Output the (x, y) coordinate of the center of the cell containing the given text.  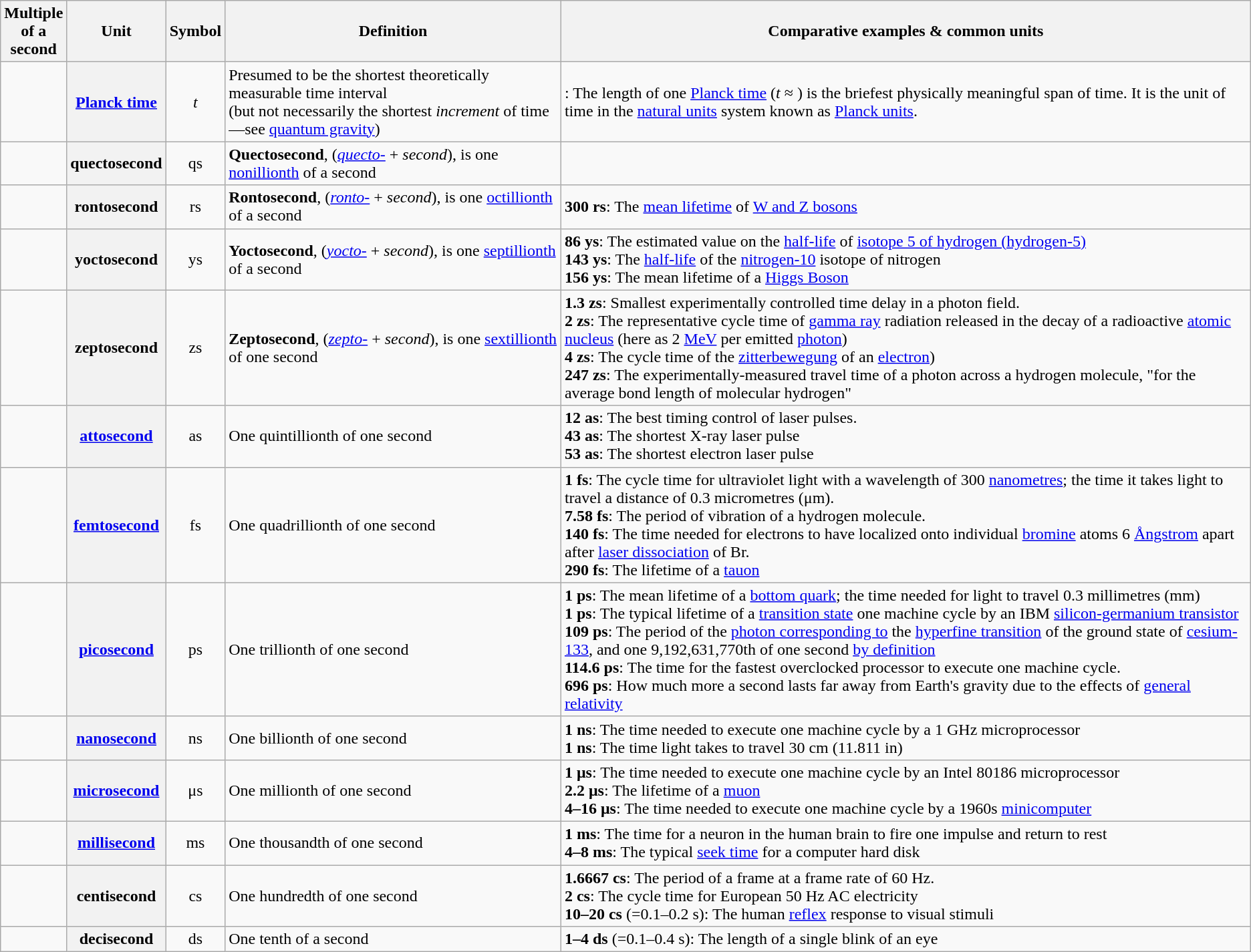
rontosecond (116, 207)
zeptosecond (116, 347)
ns (195, 738)
One millionth of one second (393, 790)
Symbol (195, 31)
attosecond (116, 436)
One thousandth of one second (393, 843)
Quectosecond, (quecto- + second), is one nonillionth of a second (393, 163)
1 ns: The time needed to execute one machine cycle by a 1 GHz microprocessor1 ns: The time light takes to travel 30 cm (11.811 in) (906, 738)
One hundredth of one second (393, 895)
One quintillionth of one second (393, 436)
rs (195, 207)
fs (195, 525)
zs (195, 347)
picosecond (116, 649)
microsecond (116, 790)
nanosecond (116, 738)
Comparative examples & common units (906, 31)
One billionth of one second (393, 738)
12 as: The best timing control of laser pulses.43 as: The shortest X-ray laser pulse53 as: The shortest electron laser pulse (906, 436)
Unit (116, 31)
1–4 ds (=0.1–0.4 s): The length of a single blink of an eye (906, 939)
yoctosecond (116, 259)
ms (195, 843)
1 ms: The time for a neuron in the human brain to fire one impulse and return to rest4–8 ms: The typical seek time for a computer hard disk (906, 843)
centisecond (116, 895)
decisecond (116, 939)
Presumed to be the shortest theoretically measurable time interval(but not necessarily the shortest increment of time—see quantum gravity) (393, 102)
Planck time (116, 102)
ys (195, 259)
as (195, 436)
Zeptosecond, (zepto- + second), is one sextillionth of one second (393, 347)
One quadrillionth of one second (393, 525)
ds (195, 939)
One trillionth of one second (393, 649)
t (195, 102)
μs (195, 790)
Rontosecond, (ronto- + second), is one octillionth of a second (393, 207)
Multipleof asecond (33, 31)
Yoctosecond, (yocto- + second), is one septillionth of a second (393, 259)
300 rs: The mean lifetime of W and Z bosons (906, 207)
qs (195, 163)
Definition (393, 31)
millisecond (116, 843)
quectosecond (116, 163)
One tenth of a second (393, 939)
cs (195, 895)
femtosecond (116, 525)
ps (195, 649)
